For the text-containing cell, return its midpoint in [x, y] coordinate format. 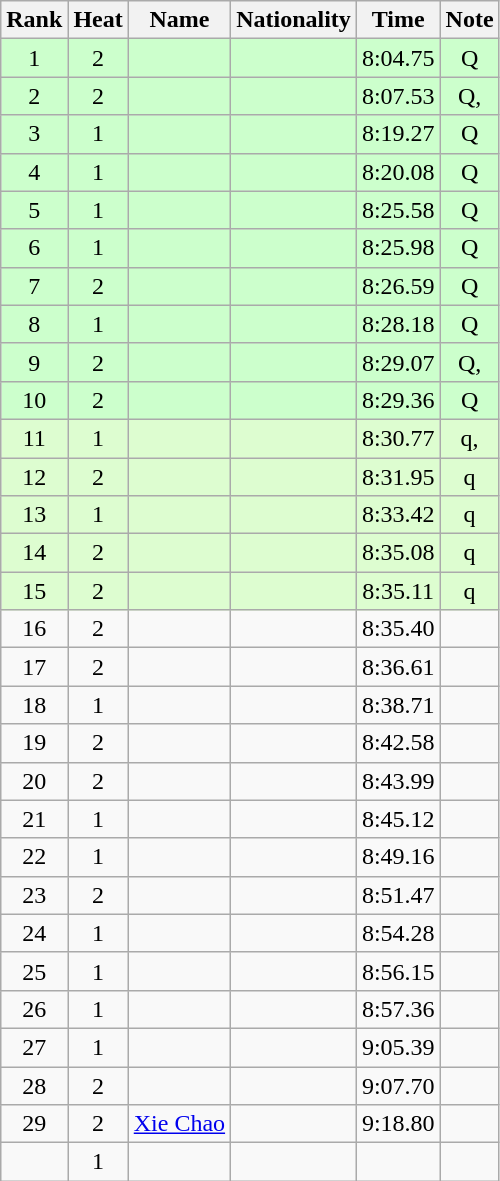
23 [34, 895]
8:29.07 [398, 362]
Rank [34, 20]
8:29.36 [398, 400]
29 [34, 1124]
8:30.77 [398, 438]
7 [34, 286]
8:51.47 [398, 895]
8:42.58 [398, 743]
24 [34, 933]
8:04.75 [398, 58]
8:31.95 [398, 477]
17 [34, 667]
21 [34, 819]
10 [34, 400]
8:28.18 [398, 324]
4 [34, 172]
q, [470, 438]
Nationality [294, 20]
Time [398, 20]
9:05.39 [398, 1047]
8:33.42 [398, 515]
Note [470, 20]
8:07.53 [398, 96]
8:20.08 [398, 172]
8:26.59 [398, 286]
18 [34, 705]
16 [34, 629]
8:45.12 [398, 819]
12 [34, 477]
14 [34, 553]
25 [34, 971]
Xie Chao [179, 1124]
8:57.36 [398, 1009]
9 [34, 362]
20 [34, 781]
6 [34, 248]
8:35.08 [398, 553]
8:25.98 [398, 248]
15 [34, 591]
9:18.80 [398, 1124]
27 [34, 1047]
5 [34, 210]
19 [34, 743]
13 [34, 515]
Name [179, 20]
8:54.28 [398, 933]
3 [34, 134]
8:35.11 [398, 591]
8:25.58 [398, 210]
8:36.61 [398, 667]
28 [34, 1085]
Heat [98, 20]
8:38.71 [398, 705]
11 [34, 438]
22 [34, 857]
8 [34, 324]
8:19.27 [398, 134]
8:35.40 [398, 629]
26 [34, 1009]
8:49.16 [398, 857]
8:43.99 [398, 781]
9:07.70 [398, 1085]
8:56.15 [398, 971]
